Determine the [x, y] coordinate at the center of the cell enclosing the given text.  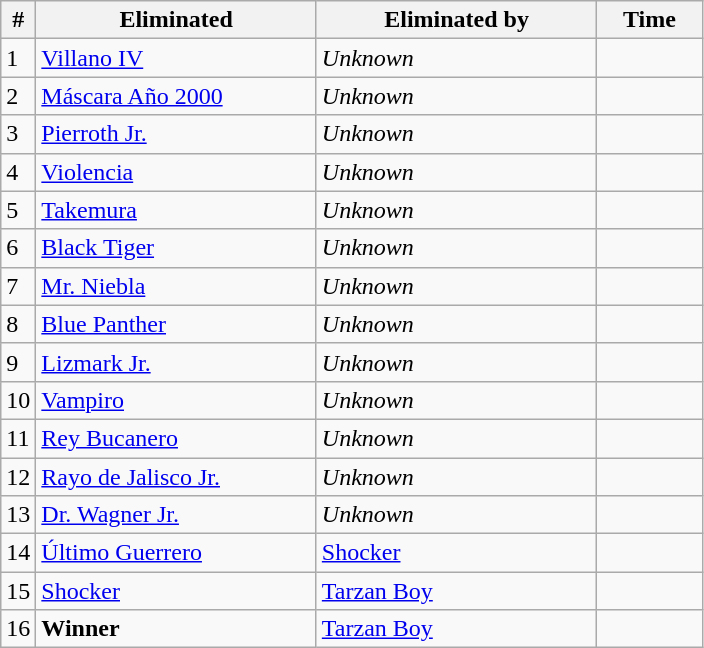
Pierroth Jr. [176, 134]
15 [18, 591]
Último Guerrero [176, 553]
Mr. Niebla [176, 286]
6 [18, 248]
Eliminated [176, 20]
8 [18, 324]
Lizmark Jr. [176, 362]
Blue Panther [176, 324]
12 [18, 477]
9 [18, 362]
Máscara Año 2000 [176, 96]
1 [18, 58]
4 [18, 172]
13 [18, 515]
11 [18, 438]
Time [650, 20]
Rayo de Jalisco Jr. [176, 477]
Vampiro [176, 400]
7 [18, 286]
Dr. Wagner Jr. [176, 515]
Violencia [176, 172]
Black Tiger [176, 248]
16 [18, 629]
# [18, 20]
Eliminated by [456, 20]
Winner [176, 629]
2 [18, 96]
Villano IV [176, 58]
3 [18, 134]
5 [18, 210]
10 [18, 400]
Rey Bucanero [176, 438]
14 [18, 553]
Takemura [176, 210]
